Determine the (x, y) coordinate at the center of the cell enclosing the given text.  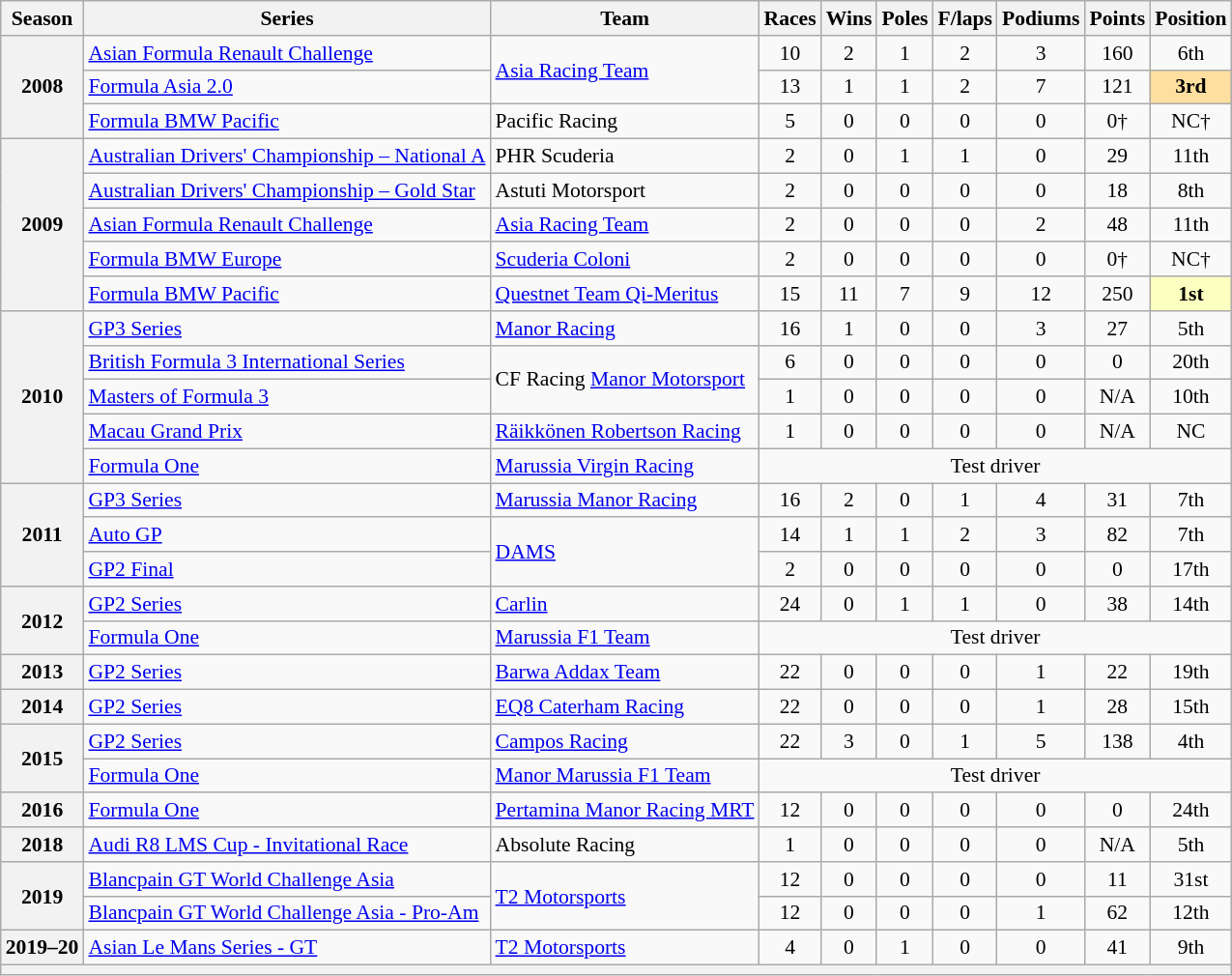
2019–20 (43, 948)
9th (1190, 948)
Marussia F1 Team (625, 638)
4th (1190, 741)
Audi R8 LMS Cup - Invitational Race (286, 845)
121 (1117, 87)
2011 (43, 535)
15 (790, 294)
2013 (43, 673)
Auto GP (286, 535)
Pacific Racing (625, 122)
British Formula 3 International Series (286, 362)
8th (1190, 190)
1st (1190, 294)
29 (1117, 157)
PHR Scuderia (625, 157)
160 (1117, 53)
Carlin (625, 604)
Räikkönen Robertson Racing (625, 432)
10th (1190, 397)
2015 (43, 758)
13 (790, 87)
17th (1190, 569)
Manor Racing (625, 329)
82 (1117, 535)
Wins (849, 18)
62 (1117, 913)
Asian Le Mans Series - GT (286, 948)
20th (1190, 362)
Australian Drivers' Championship – Gold Star (286, 190)
Pertamina Manor Racing MRT (625, 811)
2014 (43, 707)
2010 (43, 397)
Astuti Motorsport (625, 190)
Absolute Racing (625, 845)
19th (1190, 673)
Team (625, 18)
38 (1117, 604)
Series (286, 18)
F/laps (964, 18)
Barwa Addax Team (625, 673)
24 (790, 604)
GP2 Final (286, 569)
2012 (43, 620)
28 (1117, 707)
31 (1117, 501)
Macau Grand Prix (286, 432)
Points (1117, 18)
6th (1190, 53)
31st (1190, 879)
3rd (1190, 87)
9 (964, 294)
Masters of Formula 3 (286, 397)
Races (790, 18)
Marussia Virgin Racing (625, 466)
2008 (43, 87)
250 (1117, 294)
NC (1190, 432)
Poles (904, 18)
DAMS (625, 553)
Australian Drivers' Championship – National A (286, 157)
41 (1117, 948)
Formula Asia 2.0 (286, 87)
Formula BMW Europe (286, 260)
12th (1190, 913)
Campos Racing (625, 741)
18 (1117, 190)
CF Racing Manor Motorsport (625, 379)
Podiums (1042, 18)
Questnet Team Qi-Meritus (625, 294)
14th (1190, 604)
15th (1190, 707)
Manor Marussia F1 Team (625, 776)
2019 (43, 897)
24th (1190, 811)
138 (1117, 741)
Season (43, 18)
10 (790, 53)
2018 (43, 845)
EQ8 Caterham Racing (625, 707)
Blancpain GT World Challenge Asia - Pro-Am (286, 913)
2016 (43, 811)
Position (1190, 18)
Marussia Manor Racing (625, 501)
6 (790, 362)
27 (1117, 329)
Scuderia Coloni (625, 260)
Blancpain GT World Challenge Asia (286, 879)
2009 (43, 225)
14 (790, 535)
48 (1117, 225)
